Find where the given text appears and provide that cell's center as [X, Y] coordinate. 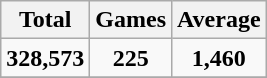
Average [220, 20]
Total [46, 20]
1,460 [220, 58]
225 [131, 58]
Games [131, 20]
328,573 [46, 58]
